Identify which cell holds the provided text, then report its (X, Y) central coordinate. 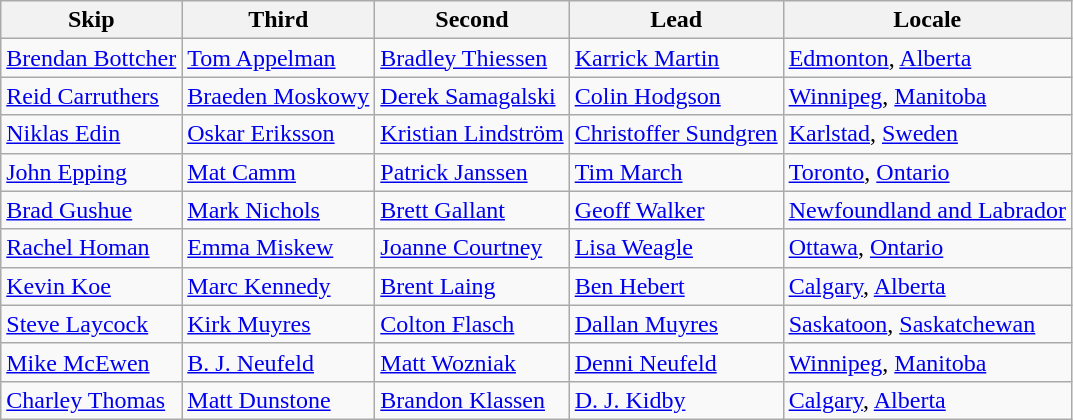
Karlstad, Sweden (927, 134)
Niklas Edin (92, 134)
Toronto, Ontario (927, 172)
Charley Thomas (92, 400)
Brad Gushue (92, 210)
Ben Hebert (676, 286)
Kevin Koe (92, 286)
Brandon Klassen (472, 400)
Third (278, 20)
Geoff Walker (676, 210)
Steve Laycock (92, 324)
Christoffer Sundgren (676, 134)
Mike McEwen (92, 362)
Mat Camm (278, 172)
Emma Miskew (278, 248)
Matt Wozniak (472, 362)
Skip (92, 20)
Kristian Lindström (472, 134)
Lisa Weagle (676, 248)
John Epping (92, 172)
Saskatoon, Saskatchewan (927, 324)
Patrick Janssen (472, 172)
Brett Gallant (472, 210)
Colin Hodgson (676, 96)
Denni Neufeld (676, 362)
Brent Laing (472, 286)
Braeden Moskowy (278, 96)
Tom Appelman (278, 58)
Lead (676, 20)
Edmonton, Alberta (927, 58)
Joanne Courtney (472, 248)
B. J. Neufeld (278, 362)
Mark Nichols (278, 210)
D. J. Kidby (676, 400)
Dallan Muyres (676, 324)
Second (472, 20)
Oskar Eriksson (278, 134)
Marc Kennedy (278, 286)
Brendan Bottcher (92, 58)
Rachel Homan (92, 248)
Kirk Muyres (278, 324)
Tim March (676, 172)
Locale (927, 20)
Derek Samagalski (472, 96)
Matt Dunstone (278, 400)
Colton Flasch (472, 324)
Reid Carruthers (92, 96)
Newfoundland and Labrador (927, 210)
Bradley Thiessen (472, 58)
Karrick Martin (676, 58)
Ottawa, Ontario (927, 248)
